Return the [X, Y] coordinate for the center point of the cell that contains the specified text.  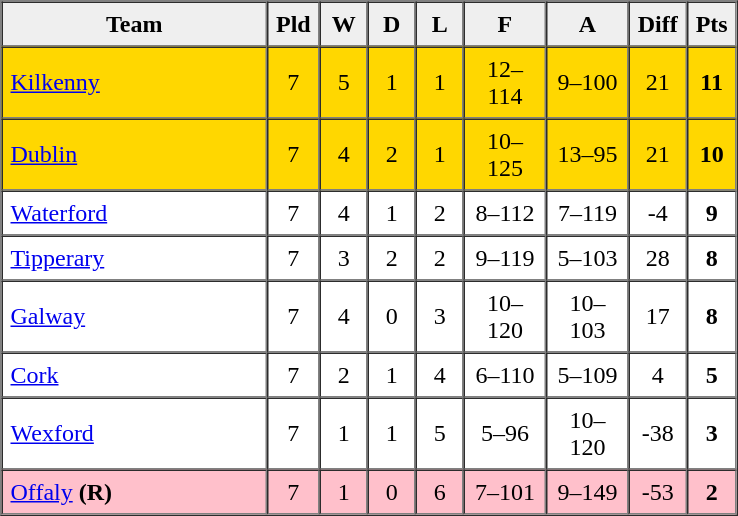
Offaly (R) [135, 492]
5–96 [505, 434]
11 [712, 82]
10–125 [505, 154]
9 [712, 212]
Pts [712, 24]
9–119 [505, 258]
Dublin [135, 154]
A [587, 24]
Cork [135, 374]
28 [658, 258]
6 [440, 492]
D [392, 24]
-53 [658, 492]
F [505, 24]
9–149 [587, 492]
Kilkenny [135, 82]
10–103 [587, 316]
13–95 [587, 154]
Tipperary [135, 258]
W [344, 24]
Diff [658, 24]
Waterford [135, 212]
Team [135, 24]
-38 [658, 434]
12–114 [505, 82]
7–119 [587, 212]
-4 [658, 212]
5–103 [587, 258]
Galway [135, 316]
L [440, 24]
Wexford [135, 434]
8–112 [505, 212]
Pld [294, 24]
17 [658, 316]
5–109 [587, 374]
6–110 [505, 374]
9–100 [587, 82]
10 [712, 154]
7–101 [505, 492]
